Find where the given text appears and provide that cell's center as (x, y) coordinate. 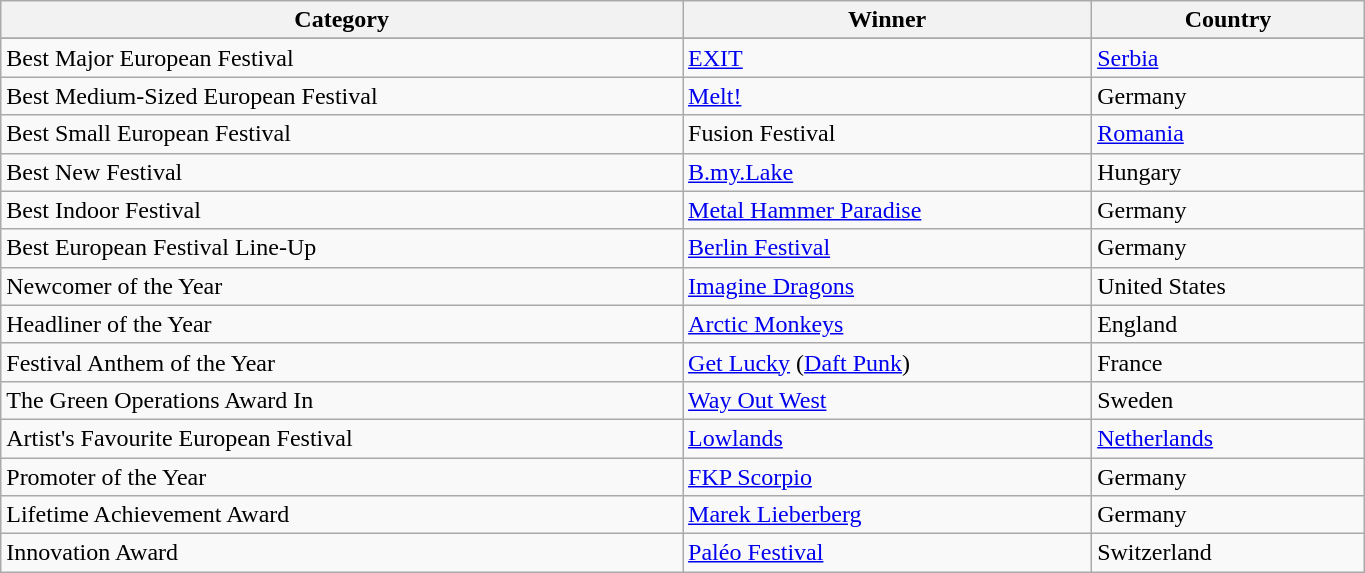
Romania (1228, 134)
Best Major European Festival (342, 58)
Festival Anthem of the Year (342, 362)
France (1228, 362)
Berlin Festival (888, 248)
Lowlands (888, 438)
Lifetime Achievement Award (342, 515)
Sweden (1228, 400)
England (1228, 324)
Paléo Festival (888, 553)
Arctic Monkeys (888, 324)
Netherlands (1228, 438)
Fusion Festival (888, 134)
Switzerland (1228, 553)
Metal Hammer Paradise (888, 210)
Best European Festival Line-Up (342, 248)
Best Indoor Festival (342, 210)
Artist's Favourite European Festival (342, 438)
Best Medium-Sized European Festival (342, 96)
EXIT (888, 58)
B.my.Lake (888, 172)
Hungary (1228, 172)
United States (1228, 286)
Innovation Award (342, 553)
Category (342, 20)
Imagine Dragons (888, 286)
The Green Operations Award In (342, 400)
Best Small European Festival (342, 134)
Serbia (1228, 58)
Newcomer of the Year (342, 286)
Way Out West (888, 400)
Get Lucky (Daft Punk) (888, 362)
Promoter of the Year (342, 477)
Melt! (888, 96)
FKP Scorpio (888, 477)
Headliner of the Year (342, 324)
Best New Festival (342, 172)
Winner (888, 20)
Marek Lieberberg (888, 515)
Country (1228, 20)
